Scan for the cell matching the given text and deliver its (X, Y) coordinate at center. 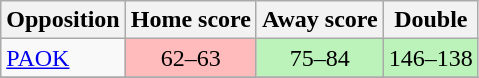
62–63 (190, 58)
Home score (190, 20)
Opposition (63, 20)
146–138 (430, 58)
Double (430, 20)
Away score (320, 20)
PAOK (63, 58)
75–84 (320, 58)
